From the cell containing the given text, extract its center point as (X, Y) coordinate. 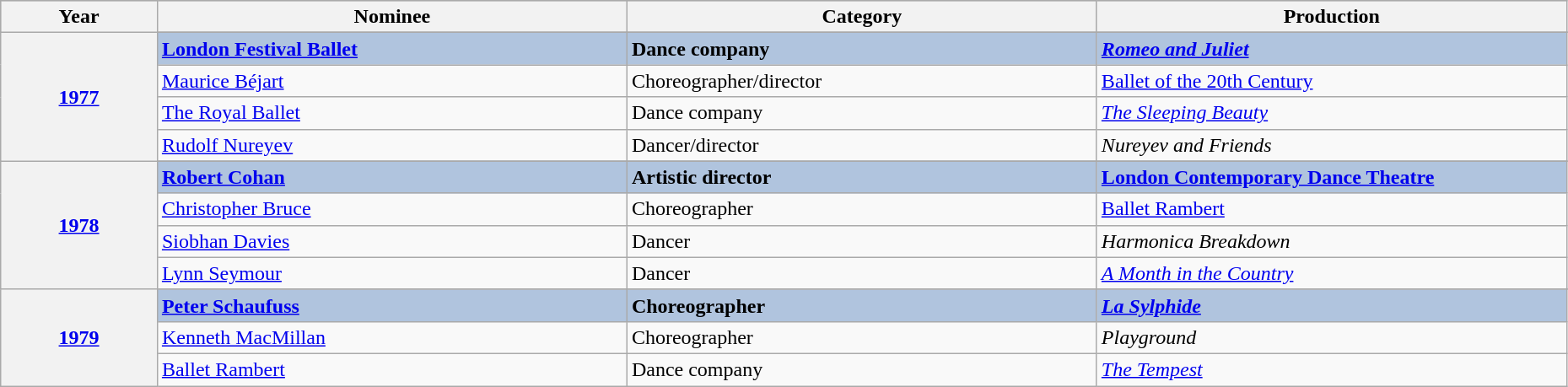
Playground (1331, 337)
1978 (79, 225)
Nureyev and Friends (1331, 145)
Dancer/director (862, 145)
Nominee (391, 17)
Category (862, 17)
Rudolf Nureyev (391, 145)
Maurice Béjart (391, 81)
Christopher Bruce (391, 209)
Choreographer/director (862, 81)
Production (1331, 17)
Lynn Seymour (391, 273)
The Royal Ballet (391, 113)
Peter Schaufuss (391, 305)
Harmonica Breakdown (1331, 241)
1977 (79, 97)
A Month in the Country (1331, 273)
Robert Cohan (391, 177)
Artistic director (862, 177)
1979 (79, 337)
Ballet of the 20th Century (1331, 81)
Kenneth MacMillan (391, 337)
Year (79, 17)
The Sleeping Beauty (1331, 113)
Siobhan Davies (391, 241)
London Contemporary Dance Theatre (1331, 177)
Romeo and Juliet (1331, 49)
La Sylphide (1331, 305)
London Festival Ballet (391, 49)
The Tempest (1331, 369)
